Extract the [x, y] coordinate from the center of the cell holding the provided text.  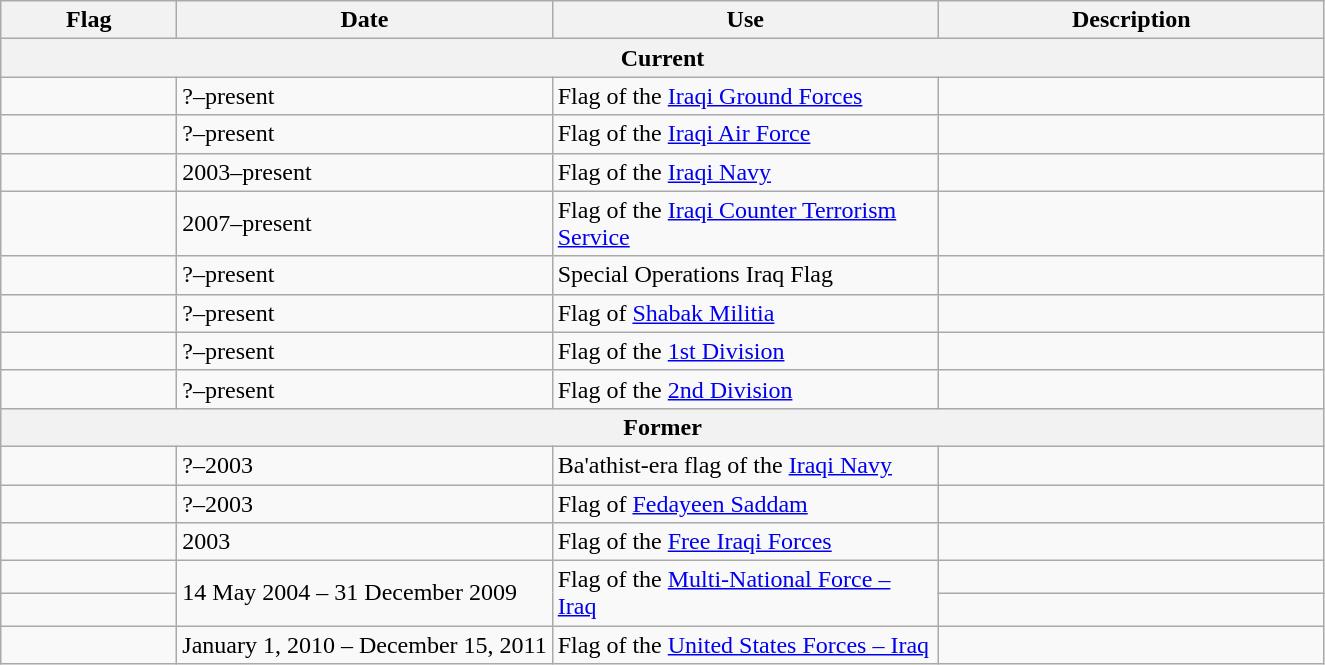
Flag of Shabak Militia [745, 313]
14 May 2004 – 31 December 2009 [364, 594]
Flag of the Iraqi Counter Terrorism Service [745, 224]
January 1, 2010 – December 15, 2011 [364, 645]
Former [663, 427]
Ba'athist-era flag of the Iraqi Navy [745, 465]
Special Operations Iraq Flag [745, 275]
2003 [364, 542]
Flag of the Iraqi Navy [745, 172]
Current [663, 58]
Date [364, 20]
Flag of the United States Forces – Iraq [745, 645]
Use [745, 20]
Flag of the 1st Division [745, 351]
Flag of the Iraqi Ground Forces [745, 96]
Description [1131, 20]
Flag [89, 20]
2003–present [364, 172]
Flag of the Multi-National Force – Iraq [745, 594]
Flag of the 2nd Division [745, 389]
2007–present [364, 224]
Flag of the Free Iraqi Forces [745, 542]
Flag of Fedayeen Saddam [745, 503]
Flag of the Iraqi Air Force [745, 134]
